Provide the (X, Y) coordinate of the cell's center where the given text is located.  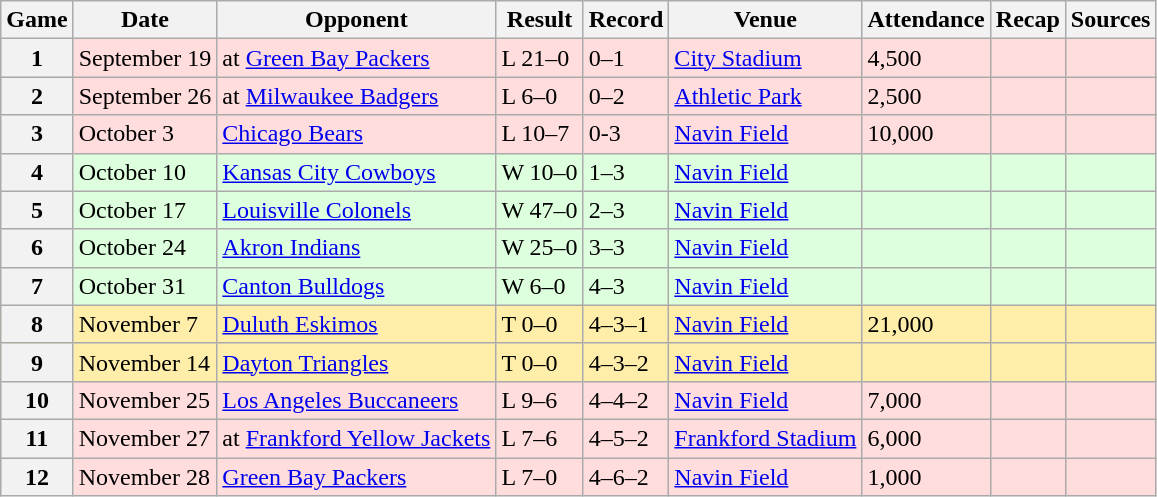
1–3 (626, 172)
Venue (766, 20)
4 (37, 172)
Result (540, 20)
3–3 (626, 248)
0–2 (626, 96)
at Milwaukee Badgers (356, 96)
W 6–0 (540, 286)
L 21–0 (540, 58)
Akron Indians (356, 248)
2 (37, 96)
Chicago Bears (356, 134)
11 (37, 438)
1,000 (926, 477)
12 (37, 477)
L 9–6 (540, 400)
Louisville Colonels (356, 210)
0–1 (626, 58)
Frankford Stadium (766, 438)
November 14 (145, 362)
October 24 (145, 248)
4–3–1 (626, 324)
Green Bay Packers (356, 477)
1 (37, 58)
10,000 (926, 134)
November 28 (145, 477)
4–3 (626, 286)
4–4–2 (626, 400)
Sources (1110, 20)
L 7–0 (540, 477)
Recap (1028, 20)
4–3–2 (626, 362)
October 31 (145, 286)
November 7 (145, 324)
November 25 (145, 400)
Game (37, 20)
Attendance (926, 20)
7,000 (926, 400)
L 10–7 (540, 134)
L 7–6 (540, 438)
Los Angeles Buccaneers (356, 400)
5 (37, 210)
6,000 (926, 438)
6 (37, 248)
3 (37, 134)
W 25–0 (540, 248)
8 (37, 324)
Canton Bulldogs (356, 286)
November 27 (145, 438)
Opponent (356, 20)
L 6–0 (540, 96)
October 10 (145, 172)
2–3 (626, 210)
Date (145, 20)
October 17 (145, 210)
4,500 (926, 58)
4–6–2 (626, 477)
September 26 (145, 96)
at Green Bay Packers (356, 58)
Record (626, 20)
Duluth Eskimos (356, 324)
Dayton Triangles (356, 362)
9 (37, 362)
10 (37, 400)
Athletic Park (766, 96)
at Frankford Yellow Jackets (356, 438)
W 10–0 (540, 172)
October 3 (145, 134)
21,000 (926, 324)
Kansas City Cowboys (356, 172)
September 19 (145, 58)
2,500 (926, 96)
City Stadium (766, 58)
4–5–2 (626, 438)
0-3 (626, 134)
W 47–0 (540, 210)
7 (37, 286)
